Find where the given text appears and provide that cell's center as (X, Y) coordinate. 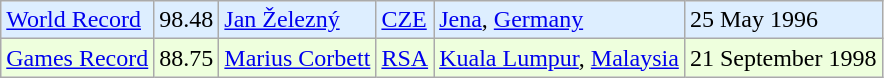
Marius Corbett (298, 58)
CZE (405, 20)
21 September 1998 (783, 58)
98.48 (186, 20)
World Record (78, 20)
RSA (405, 58)
Games Record (78, 58)
88.75 (186, 58)
Jan Železný (298, 20)
Kuala Lumpur, Malaysia (560, 58)
25 May 1996 (783, 20)
Jena, Germany (560, 20)
